For the text-containing cell, return its midpoint in (X, Y) coordinate format. 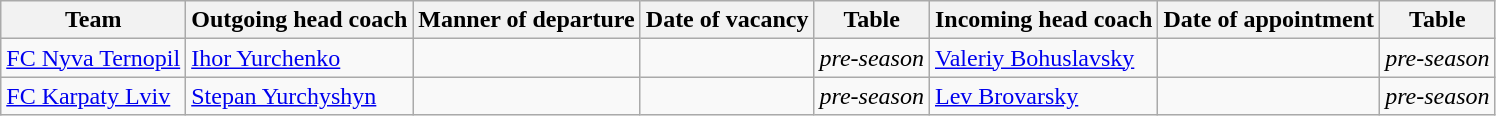
Valeriy Bohuslavsky (1043, 58)
Ihor Yurchenko (300, 58)
Incoming head coach (1043, 20)
FC Karpaty Lviv (94, 96)
Manner of departure (526, 20)
Date of vacancy (727, 20)
Lev Brovarsky (1043, 96)
Date of appointment (1269, 20)
Outgoing head coach (300, 20)
FC Nyva Ternopil (94, 58)
Team (94, 20)
Stepan Yurchyshyn (300, 96)
